From the cell containing the given text, extract its center point as [x, y] coordinate. 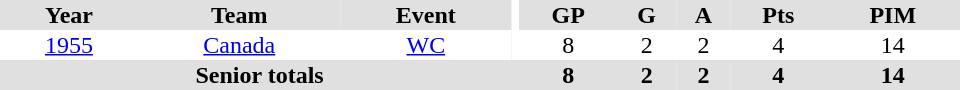
Event [426, 15]
Senior totals [260, 75]
GP [568, 15]
G [646, 15]
Pts [778, 15]
Canada [240, 45]
Team [240, 15]
A [704, 15]
Year [69, 15]
1955 [69, 45]
WC [426, 45]
PIM [893, 15]
